For the text-containing cell, return its midpoint in [x, y] coordinate format. 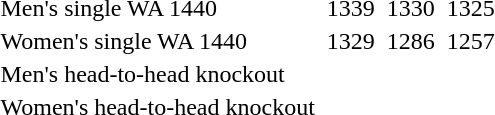
1329 [350, 41]
1286 [410, 41]
